Return the (X, Y) coordinate for the center point of the cell that contains the specified text.  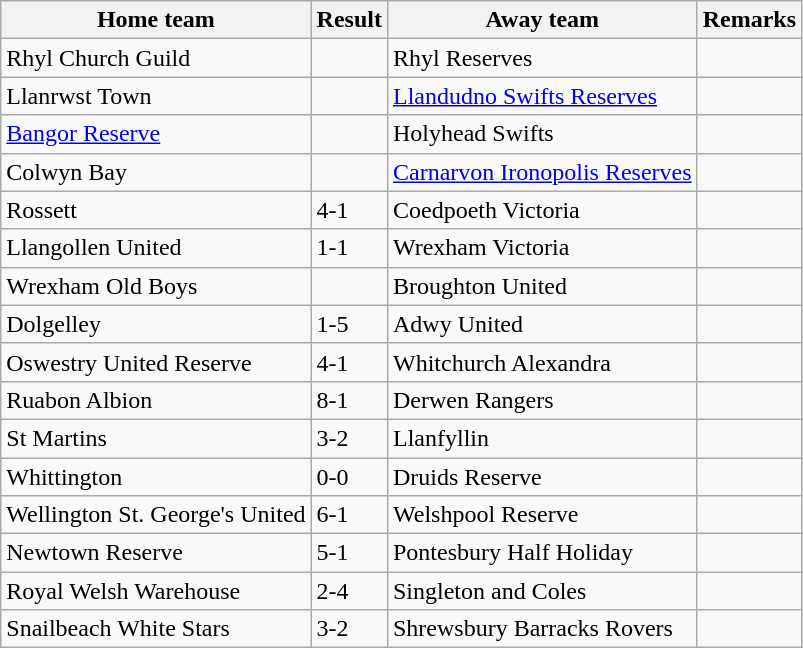
Rhyl Reserves (542, 58)
Oswestry United Reserve (156, 362)
Away team (542, 20)
Adwy United (542, 324)
Wrexham Victoria (542, 248)
Llandudno Swifts Reserves (542, 96)
Snailbeach White Stars (156, 629)
Colwyn Bay (156, 172)
Welshpool Reserve (542, 515)
6-1 (349, 515)
5-1 (349, 553)
8-1 (349, 400)
Llanrwst Town (156, 96)
Broughton United (542, 286)
1-1 (349, 248)
Pontesbury Half Holiday (542, 553)
Remarks (749, 20)
Rhyl Church Guild (156, 58)
Derwen Rangers (542, 400)
Rossett (156, 210)
Druids Reserve (542, 477)
Llangollen United (156, 248)
Newtown Reserve (156, 553)
Bangor Reserve (156, 134)
Dolgelley (156, 324)
Result (349, 20)
Ruabon Albion (156, 400)
Wrexham Old Boys (156, 286)
St Martins (156, 438)
Coedpoeth Victoria (542, 210)
Shrewsbury Barracks Rovers (542, 629)
Singleton and Coles (542, 591)
Whitchurch Alexandra (542, 362)
Wellington St. George's United (156, 515)
Llanfyllin (542, 438)
Royal Welsh Warehouse (156, 591)
0-0 (349, 477)
Home team (156, 20)
Carnarvon Ironopolis Reserves (542, 172)
2-4 (349, 591)
Holyhead Swifts (542, 134)
Whittington (156, 477)
1-5 (349, 324)
